Identify which cell holds the provided text, then report its [x, y] central coordinate. 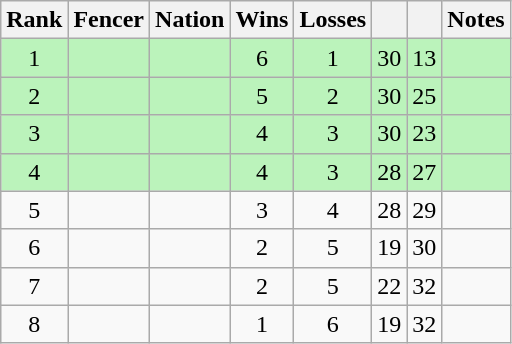
27 [424, 172]
22 [390, 286]
Fencer [109, 20]
Wins [262, 20]
29 [424, 210]
8 [34, 324]
Rank [34, 20]
Notes [476, 20]
Losses [333, 20]
13 [424, 58]
25 [424, 96]
Nation [190, 20]
7 [34, 286]
23 [424, 134]
